From the cell containing the given text, extract its center point as (X, Y) coordinate. 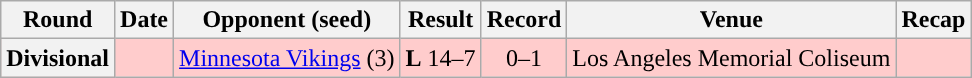
Record (524, 20)
Venue (732, 20)
Result (440, 20)
0–1 (524, 58)
Los Angeles Memorial Coliseum (732, 58)
Divisional (58, 58)
Date (144, 20)
Opponent (seed) (287, 20)
L 14–7 (440, 58)
Recap (934, 20)
Minnesota Vikings (3) (287, 58)
Round (58, 20)
